Return (x, y) of the center of cell containing provided text 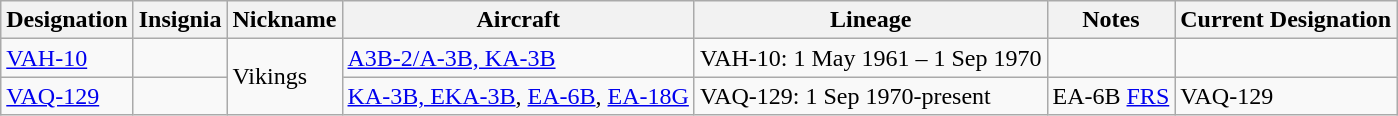
VAH-10: 1 May 1961 – 1 Sep 1970 (870, 58)
Lineage (870, 20)
EA-6B FRS (1111, 96)
A3B-2/A-3B, KA-3B (518, 58)
Aircraft (518, 20)
Designation (67, 20)
VAH-10 (67, 58)
Vikings (284, 77)
Nickname (284, 20)
KA-3B, EKA-3B, EA-6B, EA-18G (518, 96)
Insignia (180, 20)
VAQ-129: 1 Sep 1970-present (870, 96)
Current Designation (1286, 20)
Notes (1111, 20)
